Provide the [x, y] coordinate of the cell's center where the given text is located.  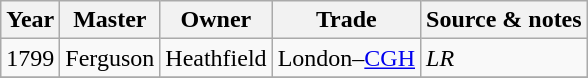
Year [30, 20]
London–CGH [346, 58]
Master [110, 20]
Source & notes [504, 20]
LR [504, 58]
Owner [216, 20]
Trade [346, 20]
1799 [30, 58]
Heathfield [216, 58]
Ferguson [110, 58]
